Locate the cell with the specified text and output its [x, y] center coordinate. 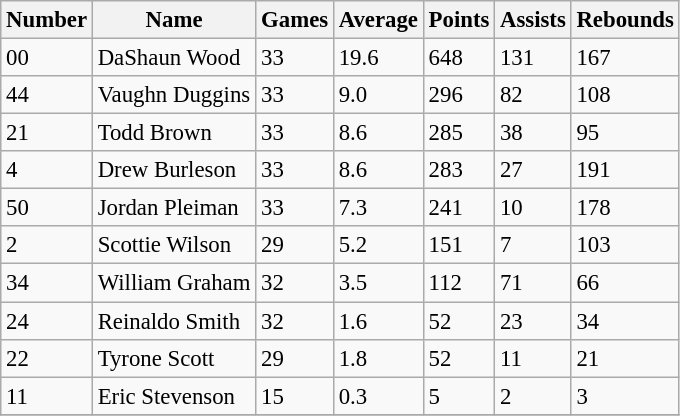
10 [533, 208]
Name [174, 20]
38 [533, 133]
151 [458, 245]
22 [47, 358]
Average [378, 20]
0.3 [378, 396]
Jordan Pleiman [174, 208]
27 [533, 170]
Tyrone Scott [174, 358]
Reinaldo Smith [174, 321]
Assists [533, 20]
82 [533, 95]
112 [458, 283]
648 [458, 58]
Rebounds [625, 20]
Todd Brown [174, 133]
178 [625, 208]
DaShaun Wood [174, 58]
15 [295, 396]
4 [47, 170]
Games [295, 20]
1.8 [378, 358]
285 [458, 133]
19.6 [378, 58]
Scottie Wilson [174, 245]
23 [533, 321]
108 [625, 95]
167 [625, 58]
Drew Burleson [174, 170]
7 [533, 245]
5 [458, 396]
71 [533, 283]
95 [625, 133]
7.3 [378, 208]
24 [47, 321]
296 [458, 95]
Vaughn Duggins [174, 95]
Points [458, 20]
Eric Stevenson [174, 396]
50 [47, 208]
241 [458, 208]
66 [625, 283]
William Graham [174, 283]
1.6 [378, 321]
3.5 [378, 283]
103 [625, 245]
44 [47, 95]
191 [625, 170]
5.2 [378, 245]
283 [458, 170]
131 [533, 58]
Number [47, 20]
00 [47, 58]
9.0 [378, 95]
3 [625, 396]
